Output the [x, y] coordinate of the center of the cell containing the given text.  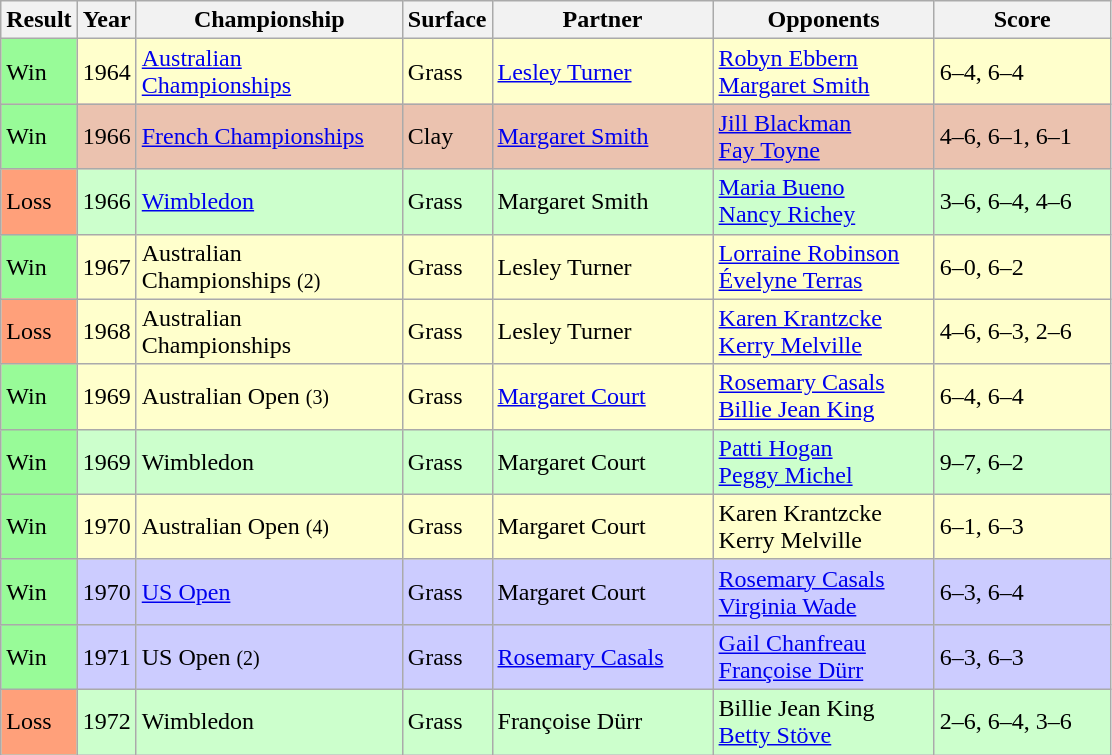
1967 [106, 266]
Australian Open (3) [269, 396]
Rosemary Casals [602, 656]
Patti Hogan Peggy Michel [824, 462]
1972 [106, 722]
6–1, 6–3 [1022, 526]
French Championships [269, 136]
Australian Open (4) [269, 526]
US Open [269, 592]
Rosemary Casals Billie Jean King [824, 396]
1968 [106, 332]
3–6, 6–4, 4–6 [1022, 202]
Clay [447, 136]
US Open (2) [269, 656]
1971 [106, 656]
6–3, 6–4 [1022, 592]
Maria Bueno Nancy Richey [824, 202]
Result [39, 20]
Françoise Dürr [602, 722]
Partner [602, 20]
Score [1022, 20]
Championship [269, 20]
Lorraine Robinson Évelyne Terras [824, 266]
Surface [447, 20]
Australian Championships (2) [269, 266]
Rosemary Casals Virginia Wade [824, 592]
6–0, 6–2 [1022, 266]
6–3, 6–3 [1022, 656]
4–6, 6–3, 2–6 [1022, 332]
Year [106, 20]
Robyn Ebbern Margaret Smith [824, 72]
Jill Blackman Fay Toyne [824, 136]
9–7, 6–2 [1022, 462]
2–6, 6–4, 3–6 [1022, 722]
Opponents [824, 20]
4–6, 6–1, 6–1 [1022, 136]
1964 [106, 72]
Billie Jean King Betty Stöve [824, 722]
Gail Chanfreau Françoise Dürr [824, 656]
